Scan for the cell matching the given text and deliver its [x, y] coordinate at center. 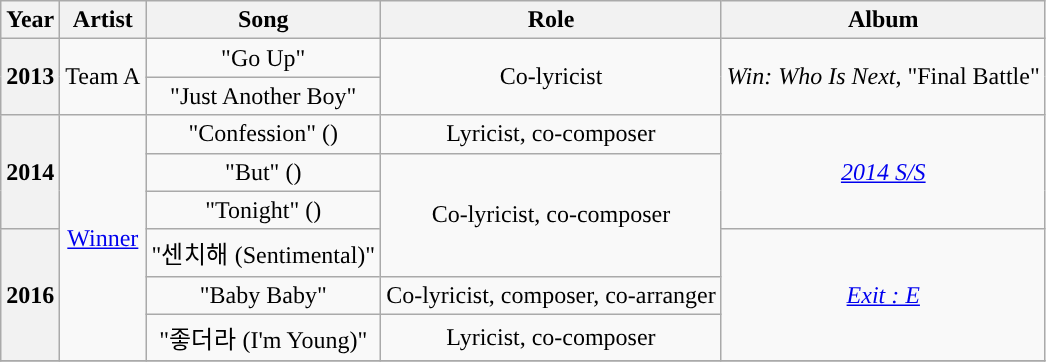
"좋더라 (I'm Young)" [264, 338]
"But" () [264, 172]
2016 [30, 295]
Exit : E [883, 295]
Year [30, 20]
Co-lyricist [552, 77]
Song [264, 20]
"센치해 (Sentimental)" [264, 252]
Winner [103, 238]
"Go Up" [264, 58]
Team A [103, 77]
2014 S/S [883, 172]
Win: Who Is Next, "Final Battle" [883, 77]
"Just Another Boy" [264, 96]
"Baby Baby" [264, 295]
2013 [30, 77]
2014 [30, 172]
Co-lyricist, co-composer [552, 214]
Album [883, 20]
Co-lyricist, composer, co-arranger [552, 295]
Artist [103, 20]
"Confession" () [264, 134]
"Tonight" () [264, 210]
Role [552, 20]
